Find where the given text appears and provide that cell's center as (x, y) coordinate. 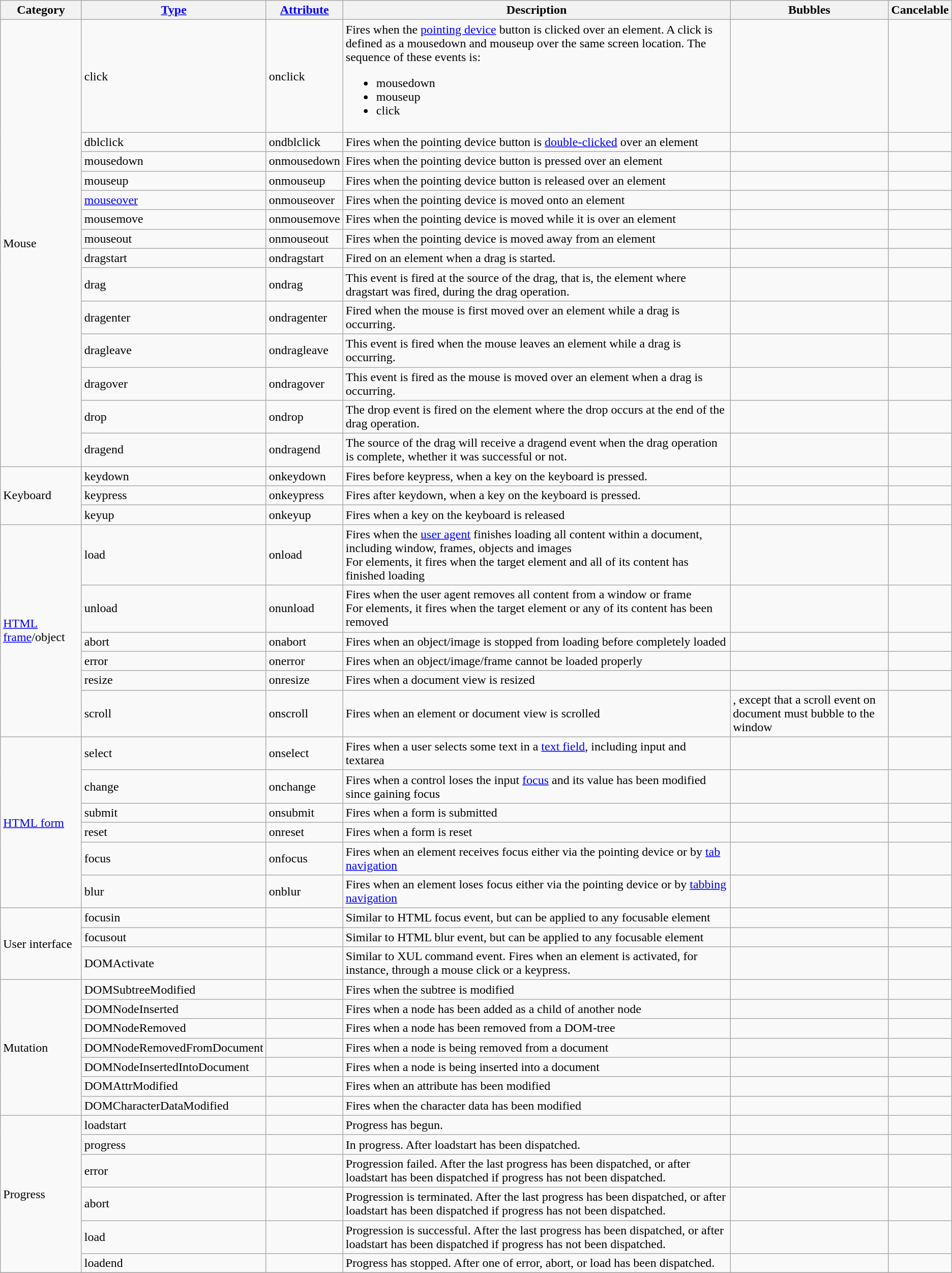
This event is fired as the mouse is moved over an element when a drag is occurring. (536, 384)
DOMNodeRemovedFromDocument (174, 1048)
DOMCharacterDataModified (174, 1106)
submit (174, 813)
Fires when the pointing device is moved onto an element (536, 200)
The source of the drag will receive a dragend event when the drag operation is complete, whether it was successful or not. (536, 450)
onmouseout (304, 239)
DOMActivate (174, 964)
In progress. After loadstart has been dispatched. (536, 1144)
Fired when the mouse is first moved over an element while a drag is occurring. (536, 317)
Fires when an object/image is stopped from loading before completely loaded (536, 642)
Fires when an element or document view is scrolled (536, 713)
Fires when the character data has been modified (536, 1106)
onmouseover (304, 200)
click (174, 76)
Fires when a control loses the input focus and its value has been modified since gaining focus (536, 787)
Category (41, 10)
dragend (174, 450)
Fires when a node has been removed from a DOM-tree (536, 1028)
mouseover (174, 200)
Fires when a form is submitted (536, 813)
dragstart (174, 258)
dragover (174, 384)
keypress (174, 496)
drag (174, 284)
focus (174, 858)
The drop event is fired on the element where the drop occurs at the end of the drag operation. (536, 417)
ondragleave (304, 350)
Bubbles (810, 10)
onblur (304, 891)
Fires when an object/image/frame cannot be loaded properly (536, 661)
keyup (174, 515)
select (174, 753)
Fires when the pointing device button is pressed over an element (536, 161)
onresize (304, 680)
This event is fired at the source of the drag, that is, the element where dragstart was fired, during the drag operation. (536, 284)
onkeypress (304, 496)
Fires when the pointing device is moved while it is over an element (536, 219)
Fires when a user selects some text in a text field, including input and textarea (536, 753)
onabort (304, 642)
This event is fired when the mouse leaves an element while a drag is occurring. (536, 350)
Fires when the pointing device is moved away from an element (536, 239)
Fires when a node has been added as a child of another node (536, 1009)
ondragover (304, 384)
onmousemove (304, 219)
Fires when an element loses focus either via the pointing device or by tabbing navigation (536, 891)
onload (304, 555)
drop (174, 417)
unload (174, 609)
focusout (174, 937)
focusin (174, 918)
Fires when a node is being inserted into a document (536, 1067)
scroll (174, 713)
Progress has begun. (536, 1125)
Progress has stopped. After one of error, abort, or load has been dispatched. (536, 1263)
onunload (304, 609)
Progression is successful. After the last progress has been dispatched, or after loadstart has been dispatched if progress has not been dispatched. (536, 1236)
Similar to HTML focus event, but can be applied to any focusable element (536, 918)
blur (174, 891)
onreset (304, 832)
DOMNodeRemoved (174, 1028)
mousedown (174, 161)
Fires when the subtree is modified (536, 990)
Similar to XUL command event. Fires when an element is activated, for instance, through a mouse click or a keypress. (536, 964)
dragenter (174, 317)
change (174, 787)
onscroll (304, 713)
Fires when the pointing device button is released over an element (536, 181)
onclick (304, 76)
Fires when the pointing device button is double-clicked over an element (536, 142)
DOMNodeInsertedIntoDocument (174, 1067)
reset (174, 832)
mouseup (174, 181)
Fires when an element receives focus either via the pointing device or by tab navigation (536, 858)
onchange (304, 787)
mouseout (174, 239)
ondrop (304, 417)
Mutation (41, 1048)
Fires when a node is being removed from a document (536, 1048)
progress (174, 1144)
loadstart (174, 1125)
onkeydown (304, 476)
Keyboard (41, 496)
loadend (174, 1263)
DOMNodeInserted (174, 1009)
Progression failed. After the last progress has been dispatched, or after loadstart has been dispatched if progress has not been dispatched. (536, 1170)
onerror (304, 661)
Fires when a form is reset (536, 832)
Attribute (304, 10)
ondragstart (304, 258)
DOMSubtreeModified (174, 990)
Type (174, 10)
HTML frame/object (41, 631)
, except that a scroll event on document must bubble to the window (810, 713)
Fires when a key on the keyboard is released (536, 515)
Similar to HTML blur event, but can be applied to any focusable element (536, 937)
onmousedown (304, 161)
DOMAttrModified (174, 1086)
Mouse (41, 243)
dblclick (174, 142)
ondrag (304, 284)
HTML form (41, 822)
onkeyup (304, 515)
Cancelable (920, 10)
mousemove (174, 219)
Description (536, 10)
Progression is terminated. After the last progress has been dispatched, or after loadstart has been dispatched if progress has not been dispatched. (536, 1204)
onselect (304, 753)
Fires before keypress, when a key on the keyboard is pressed. (536, 476)
Progress (41, 1194)
onmouseup (304, 181)
dragleave (174, 350)
onsubmit (304, 813)
keydown (174, 476)
Fires when a document view is resized (536, 680)
resize (174, 680)
User interface (41, 944)
Fires when an attribute has been modified (536, 1086)
onfocus (304, 858)
ondblclick (304, 142)
Fires after keydown, when a key on the keyboard is pressed. (536, 496)
Fired on an element when a drag is started. (536, 258)
ondragend (304, 450)
ondragenter (304, 317)
